Pinpoint the cell where the given text exists, returning its (X, Y) midpoint coordinate. 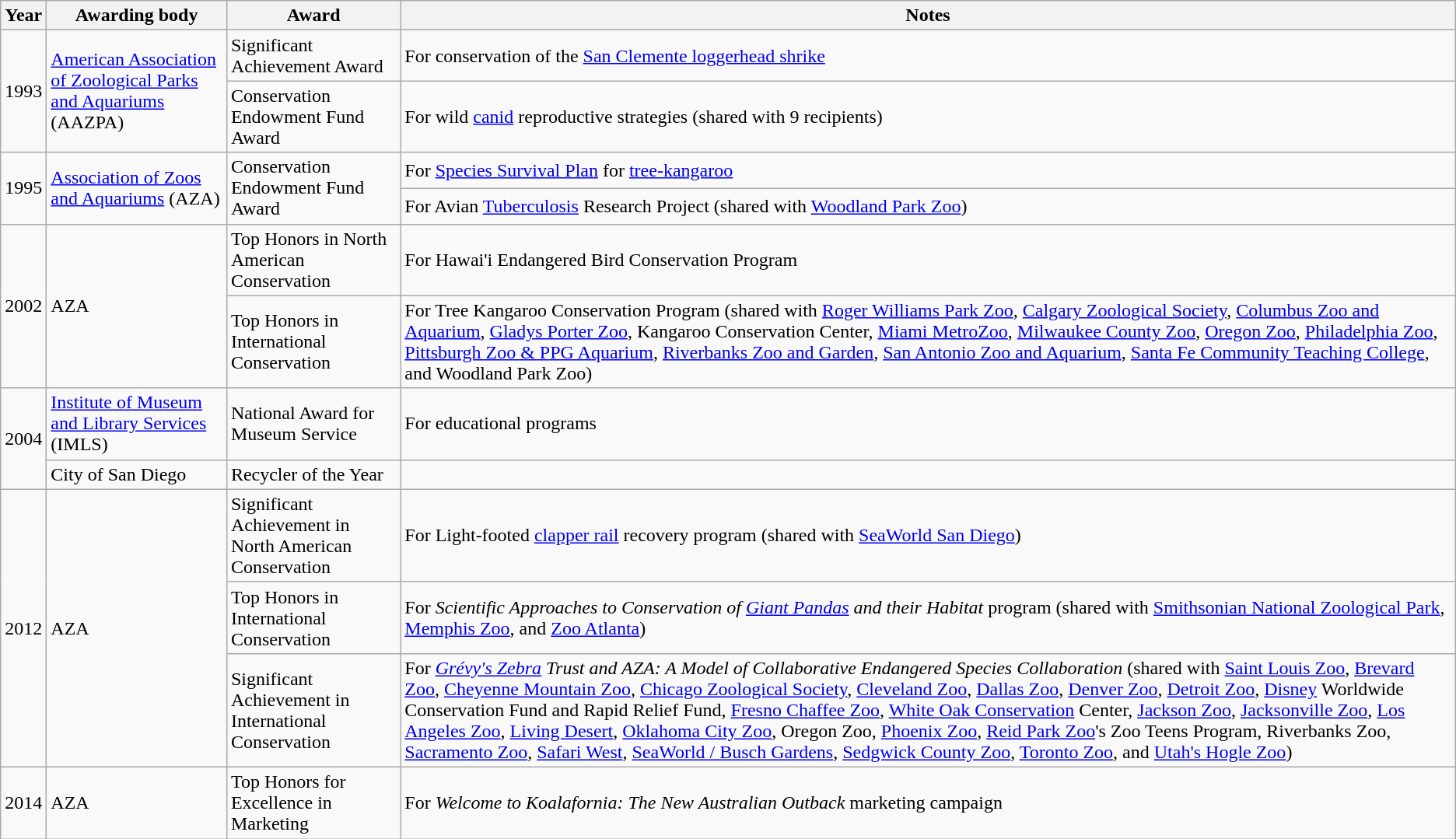
For wild canid reproductive strategies (shared with 9 recipients) (928, 117)
Top Honors in North American Conservation (313, 260)
2002 (23, 306)
For Light-footed clapper rail recovery program (shared with SeaWorld San Diego) (928, 535)
Significant Achievement in North American Conservation (313, 535)
1993 (23, 92)
1995 (23, 188)
2012 (23, 628)
City of San Diego (137, 474)
For Species Survival Plan for tree-kangaroo (928, 170)
Significant Achievement in International Conservation (313, 710)
2004 (23, 439)
For Welcome to Koalafornia: The New Australian Outback marketing campaign (928, 802)
For Avian Tuberculosis Research Project (shared with Woodland Park Zoo) (928, 206)
Recycler of the Year (313, 474)
For Hawai'i Endangered Bird Conservation Program (928, 260)
Notes (928, 16)
Year (23, 16)
For educational programs (928, 424)
Top Honors for Excellence in Marketing (313, 802)
Institute of Museum and Library Services (IMLS) (137, 424)
2014 (23, 802)
American Association of Zoological Parks and Aquariums (AAZPA) (137, 92)
Award (313, 16)
National Award for Museum Service (313, 424)
Significant Achievement Award (313, 56)
Association of Zoos and Aquariums (AZA) (137, 188)
Awarding body (137, 16)
For conservation of the San Clemente loggerhead shrike (928, 56)
